Detect which cell encompasses the target text, then output its (X, Y) center coordinate. 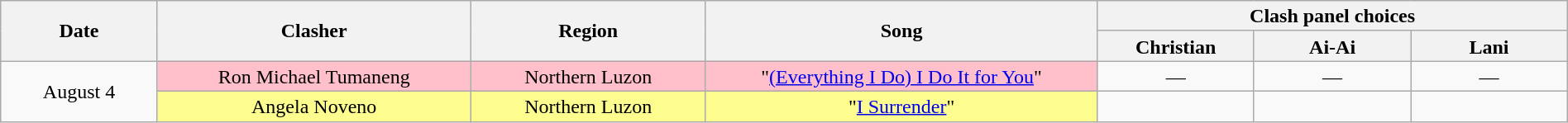
Region (588, 31)
Ron Michael Tumaneng (314, 76)
Clash panel choices (1332, 17)
Lani (1489, 46)
Angela Noveno (314, 106)
August 4 (79, 91)
"I Surrender" (901, 106)
"(Everything I Do) I Do It for You" (901, 76)
Date (79, 31)
Ai-Ai (1331, 46)
Christian (1176, 46)
Clasher (314, 31)
Song (901, 31)
